Identify which cell holds the provided text, then report its (x, y) central coordinate. 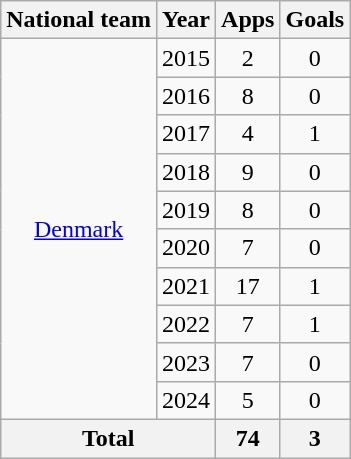
Year (186, 20)
17 (248, 286)
2016 (186, 96)
4 (248, 134)
National team (79, 20)
Goals (315, 20)
2020 (186, 248)
2024 (186, 400)
2 (248, 58)
Total (108, 438)
2023 (186, 362)
5 (248, 400)
2017 (186, 134)
2019 (186, 210)
9 (248, 172)
Denmark (79, 230)
74 (248, 438)
2015 (186, 58)
2021 (186, 286)
3 (315, 438)
2018 (186, 172)
2022 (186, 324)
Apps (248, 20)
